Pinpoint the cell where the given text exists, returning its (X, Y) midpoint coordinate. 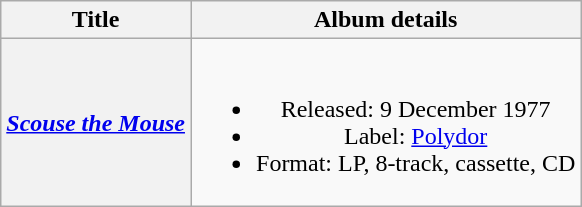
Released: 9 December 1977Label: PolydorFormat: LP, 8-track, cassette, CD (385, 122)
Title (96, 20)
Scouse the Mouse (96, 122)
Album details (385, 20)
